Return the [X, Y] coordinate for the center point of the cell that contains the specified text.  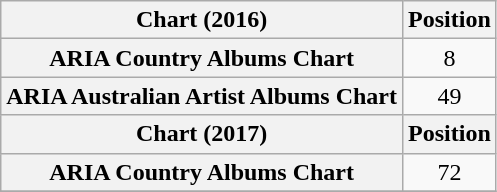
Chart (2017) [202, 134]
72 [450, 172]
49 [450, 96]
ARIA Australian Artist Albums Chart [202, 96]
8 [450, 58]
Chart (2016) [202, 20]
